Scan for the cell matching the given text and deliver its (X, Y) coordinate at center. 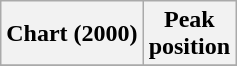
Chart (2000) (72, 34)
Peak position (189, 34)
